Find where the given text appears and provide that cell's center as [X, Y] coordinate. 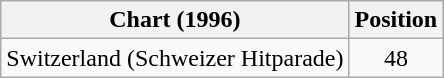
Chart (1996) [175, 20]
Switzerland (Schweizer Hitparade) [175, 58]
Position [396, 20]
48 [396, 58]
